Detect which cell encompasses the target text, then output its (X, Y) center coordinate. 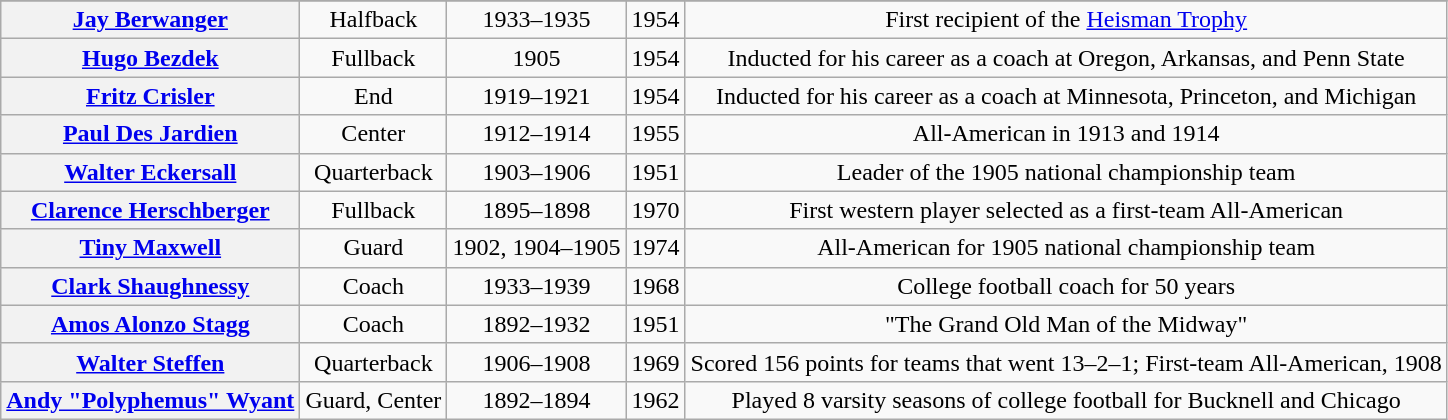
Guard, Center (374, 400)
First recipient of the Heisman Trophy (1066, 20)
All-American for 1905 national championship team (1066, 248)
End (374, 96)
1892–1894 (536, 400)
1933–1935 (536, 20)
1962 (656, 400)
1933–1939 (536, 286)
1906–1908 (536, 362)
Andy "Polyphemus" Wyant (150, 400)
1969 (656, 362)
Leader of the 1905 national championship team (1066, 172)
1974 (656, 248)
Tiny Maxwell (150, 248)
Hugo Bezdek (150, 58)
Fritz Crisler (150, 96)
1955 (656, 134)
1912–1914 (536, 134)
Walter Steffen (150, 362)
1892–1932 (536, 324)
1968 (656, 286)
Inducted for his career as a coach at Minnesota, Princeton, and Michigan (1066, 96)
Inducted for his career as a coach at Oregon, Arkansas, and Penn State (1066, 58)
1895–1898 (536, 210)
1970 (656, 210)
1919–1921 (536, 96)
Guard (374, 248)
Played 8 varsity seasons of college football for Bucknell and Chicago (1066, 400)
First western player selected as a first-team All-American (1066, 210)
1903–1906 (536, 172)
"The Grand Old Man of the Midway" (1066, 324)
Center (374, 134)
Clarence Herschberger (150, 210)
Jay Berwanger (150, 20)
Amos Alonzo Stagg (150, 324)
1902, 1904–1905 (536, 248)
All-American in 1913 and 1914 (1066, 134)
1905 (536, 58)
Walter Eckersall (150, 172)
Paul Des Jardien (150, 134)
Clark Shaughnessy (150, 286)
Scored 156 points for teams that went 13–2–1; First-team All-American, 1908 (1066, 362)
College football coach for 50 years (1066, 286)
Halfback (374, 20)
